Identify which cell holds the provided text, then report its (x, y) central coordinate. 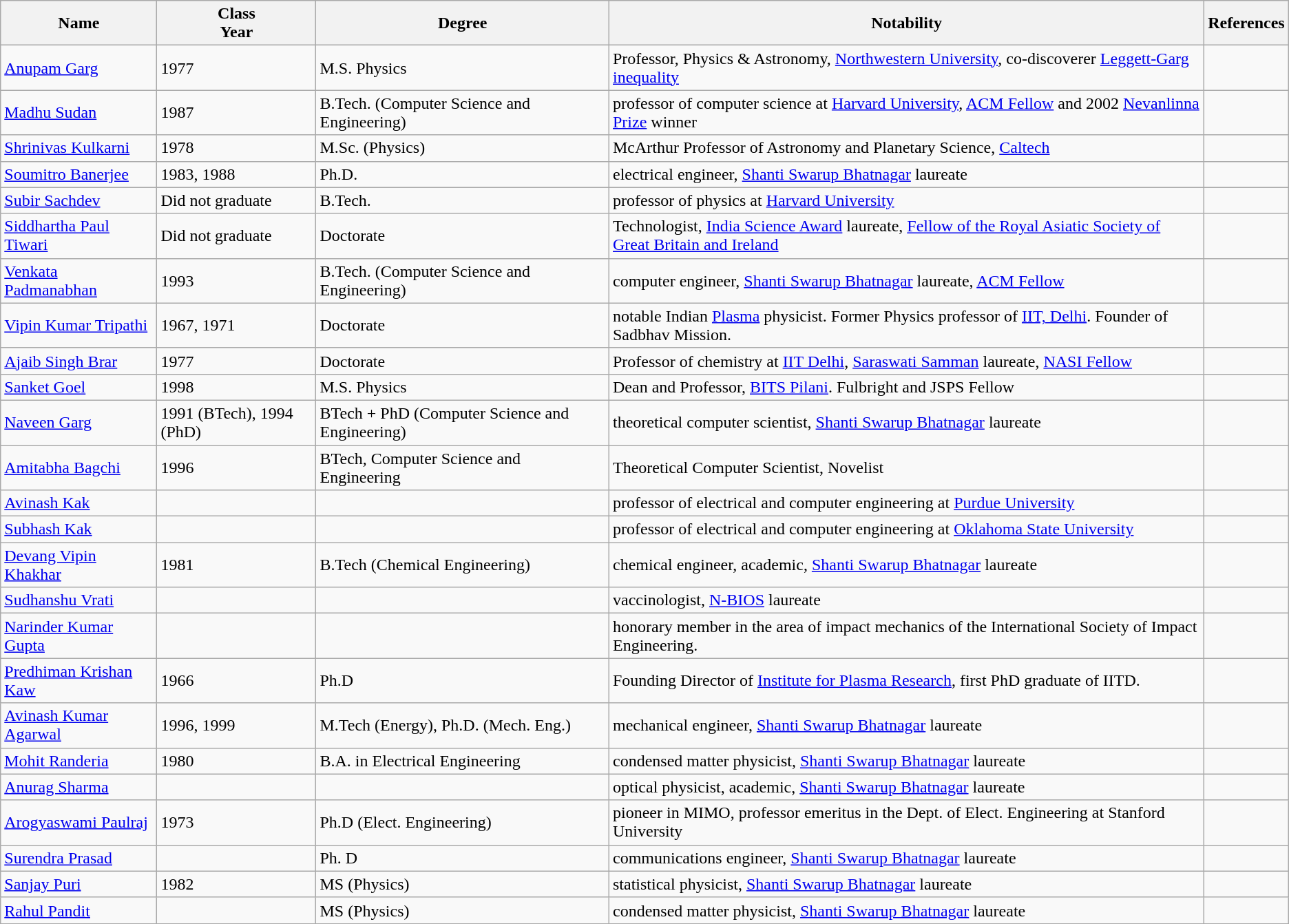
Subhash Kak (78, 529)
BTech + PhD (Computer Science and Engineering) (463, 423)
Professor of chemistry at IIT Delhi, Saraswati Samman laureate, NASI Fellow (906, 361)
statistical physicist, Shanti Swarup Bhatnagar laureate (906, 884)
professor of computer science at Harvard University, ACM Fellow and 2002 Nevanlinna Prize winner (906, 113)
electrical engineer, Shanti Swarup Bhatnagar laureate (906, 174)
pioneer in MIMO, professor emeritus in the Dept. of Elect. Engineering at Stanford University (906, 822)
Mohit Randeria (78, 761)
Amitabha Bagchi (78, 467)
Ph.D. (463, 174)
1967, 1971 (237, 325)
1987 (237, 113)
1996, 1999 (237, 726)
communications engineer, Shanti Swarup Bhatnagar laureate (906, 858)
Notability (906, 23)
Devang Vipin Khakhar (78, 565)
Shrinivas Kulkarni (78, 148)
1978 (237, 148)
1966 (237, 680)
B.A. in Electrical Engineering (463, 761)
Subir Sachdev (78, 200)
Predhiman Krishan Kaw (78, 680)
1998 (237, 387)
Theoretical Computer Scientist, Novelist (906, 467)
McArthur Professor of Astronomy and Planetary Science, Caltech (906, 148)
mechanical engineer, Shanti Swarup Bhatnagar laureate (906, 726)
1983, 1988 (237, 174)
1991 (BTech), 1994 (PhD) (237, 423)
Narinder Kumar Gupta (78, 636)
M.Tech (Energy), Ph.D. (Mech. Eng.) (463, 726)
Sanjay Puri (78, 884)
professor of electrical and computer engineering at Purdue University (906, 503)
1981 (237, 565)
Dean and Professor, BITS Pilani. Fulbright and JSPS Fellow (906, 387)
Ph.D (Elect. Engineering) (463, 822)
professor of electrical and computer engineering at Oklahoma State University (906, 529)
ClassYear (237, 23)
BTech, Computer Science and Engineering (463, 467)
References (1246, 23)
Naveen Garg (78, 423)
Anupam Garg (78, 67)
1996 (237, 467)
Anurag Sharma (78, 787)
1982 (237, 884)
Degree (463, 23)
optical physicist, academic, Shanti Swarup Bhatnagar laureate (906, 787)
M.Sc. (Physics) (463, 148)
Madhu Sudan (78, 113)
theoretical computer scientist, Shanti Swarup Bhatnagar laureate (906, 423)
1973 (237, 822)
Arogyaswami Paulraj (78, 822)
Venkata Padmanabhan (78, 281)
Avinash Kak (78, 503)
Rahul Pandit (78, 910)
Siddhartha Paul Tiwari (78, 235)
Avinash Kumar Agarwal (78, 726)
Soumitro Banerjee (78, 174)
professor of physics at Harvard University (906, 200)
chemical engineer, academic, Shanti Swarup Bhatnagar laureate (906, 565)
Founding Director of Institute for Plasma Research, first PhD graduate of IITD. (906, 680)
1980 (237, 761)
honorary member in the area of impact mechanics of the International Society of Impact Engineering. (906, 636)
1993 (237, 281)
Professor, Physics & Astronomy, Northwestern University, co-discoverer Leggett-Garg inequality (906, 67)
Surendra Prasad (78, 858)
Sudhanshu Vrati (78, 600)
Vipin Kumar Tripathi (78, 325)
B.Tech (Chemical Engineering) (463, 565)
vaccinologist, N-BIOS laureate (906, 600)
Ph.D (463, 680)
Ph. D (463, 858)
Ajaib Singh Brar (78, 361)
B.Tech. (463, 200)
Technologist, India Science Award laureate, Fellow of the Royal Asiatic Society of Great Britain and Ireland (906, 235)
computer engineer, Shanti Swarup Bhatnagar laureate, ACM Fellow (906, 281)
notable Indian Plasma physicist. Former Physics professor of IIT, Delhi. Founder of Sadbhav Mission. (906, 325)
Name (78, 23)
Sanket Goel (78, 387)
